Pinpoint the cell where the given text exists, returning its [X, Y] midpoint coordinate. 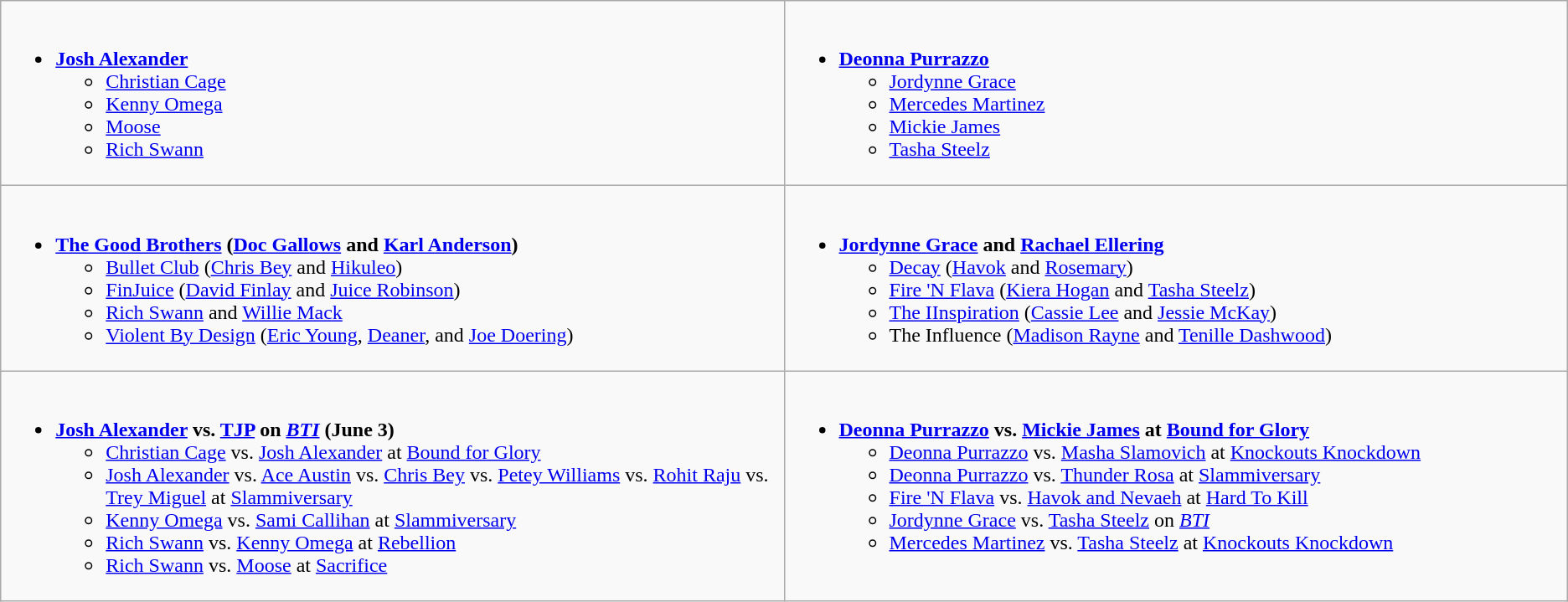
Josh AlexanderChristian CageKenny OmegaMooseRich Swann [392, 94]
Deonna PurrazzoJordynne GraceMercedes MartinezMickie JamesTasha Steelz [1176, 94]
